Return the [x, y] coordinate for the center point of the cell that contains the specified text.  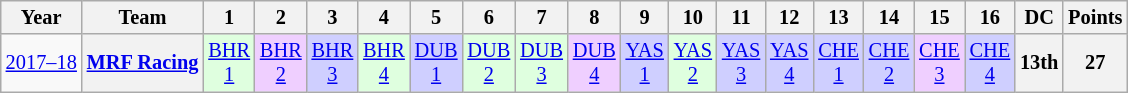
12 [789, 17]
5 [436, 17]
3 [333, 17]
8 [594, 17]
BHR2 [281, 63]
DUB1 [436, 63]
DUB3 [542, 63]
MRF Racing [143, 63]
YAS2 [693, 63]
YAS3 [741, 63]
2 [281, 17]
9 [645, 17]
YAS1 [645, 63]
1 [229, 17]
16 [990, 17]
Year [42, 17]
CHE1 [838, 63]
BHR3 [333, 63]
DUB4 [594, 63]
YAS4 [789, 63]
Points [1095, 17]
Team [143, 17]
BHR1 [229, 63]
DC [1039, 17]
BHR4 [384, 63]
2017–18 [42, 63]
13 [838, 17]
27 [1095, 63]
14 [889, 17]
CHE3 [939, 63]
6 [488, 17]
CHE2 [889, 63]
4 [384, 17]
7 [542, 17]
11 [741, 17]
DUB2 [488, 63]
15 [939, 17]
13th [1039, 63]
CHE4 [990, 63]
10 [693, 17]
